Output the [x, y] coordinate of the center of the cell containing the given text.  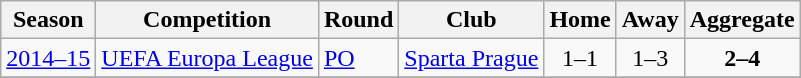
Club [472, 20]
UEFA Europa League [208, 58]
Sparta Prague [472, 58]
Round [358, 20]
Away [650, 20]
1–1 [580, 58]
Home [580, 20]
Aggregate [742, 20]
Competition [208, 20]
1–3 [650, 58]
2–4 [742, 58]
2014–15 [48, 58]
Season [48, 20]
PO [358, 58]
